Output the [x, y] coordinate of the center of the cell containing the given text.  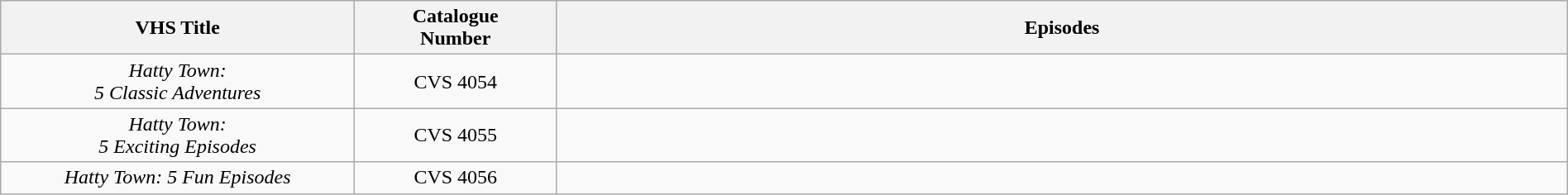
CatalogueNumber [456, 28]
CVS 4054 [456, 81]
Hatty Town:5 Exciting Episodes [178, 136]
Episodes [1062, 28]
Hatty Town:5 Classic Adventures [178, 81]
VHS Title [178, 28]
Hatty Town: 5 Fun Episodes [178, 178]
CVS 4056 [456, 178]
CVS 4055 [456, 136]
